For the text-containing cell, return its midpoint in (X, Y) coordinate format. 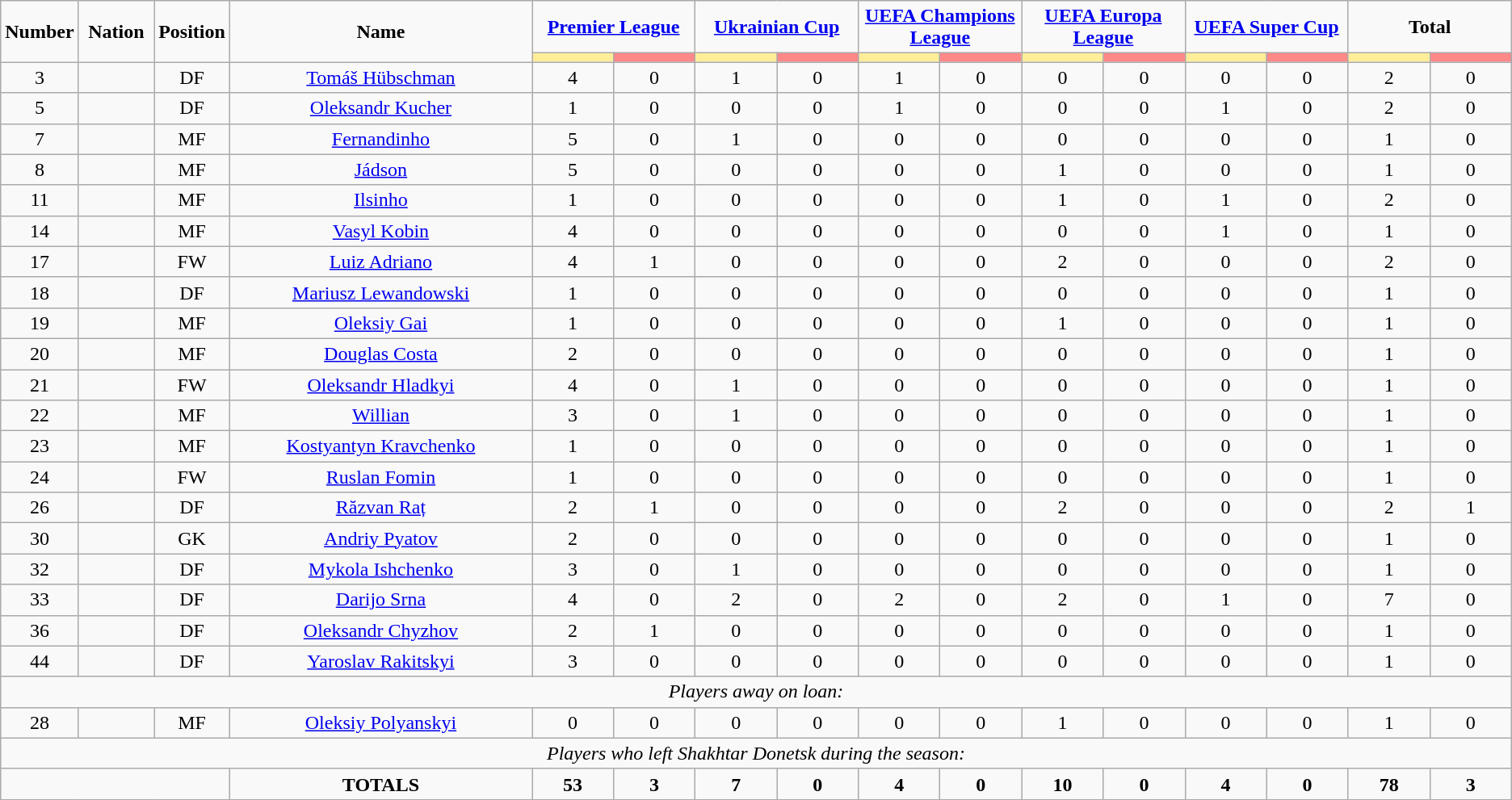
Oleksandr Chyzhov (380, 630)
36 (40, 630)
24 (40, 477)
Andriy Pyatov (380, 538)
26 (40, 508)
Răzvan Raț (380, 508)
18 (40, 292)
Yaroslav Rakitskyi (380, 661)
20 (40, 354)
33 (40, 600)
UEFA Europa League (1103, 27)
Oleksiy Gai (380, 323)
10 (1063, 784)
8 (40, 170)
Name (380, 31)
Douglas Costa (380, 354)
Players away on loan: (756, 692)
28 (40, 723)
Nation (116, 31)
14 (40, 231)
21 (40, 385)
23 (40, 446)
Jádson (380, 170)
Premier League (613, 27)
19 (40, 323)
Players who left Shakhtar Donetsk during the season: (756, 753)
Darijo Srna (380, 600)
22 (40, 416)
Kostyantyn Kravchenko (380, 446)
Ilsinho (380, 200)
Position (192, 31)
Total (1430, 27)
Luiz Adriano (380, 262)
44 (40, 661)
Oleksiy Polyanskyi (380, 723)
Fernandinho (380, 139)
Vasyl Kobin (380, 231)
Willian (380, 416)
17 (40, 262)
GK (192, 538)
Ukrainian Cup (777, 27)
Mykola Ishchenko (380, 569)
Oleksandr Kucher (380, 108)
78 (1389, 784)
53 (572, 784)
11 (40, 200)
Mariusz Lewandowski (380, 292)
32 (40, 569)
Tomáš Hübschman (380, 77)
UEFA Super Cup (1266, 27)
Ruslan Fomin (380, 477)
UEFA Champions League (940, 27)
Oleksandr Hladkyi (380, 385)
Number (40, 31)
TOTALS (380, 784)
30 (40, 538)
